Extract the [X, Y] coordinate from the center of the cell holding the provided text.  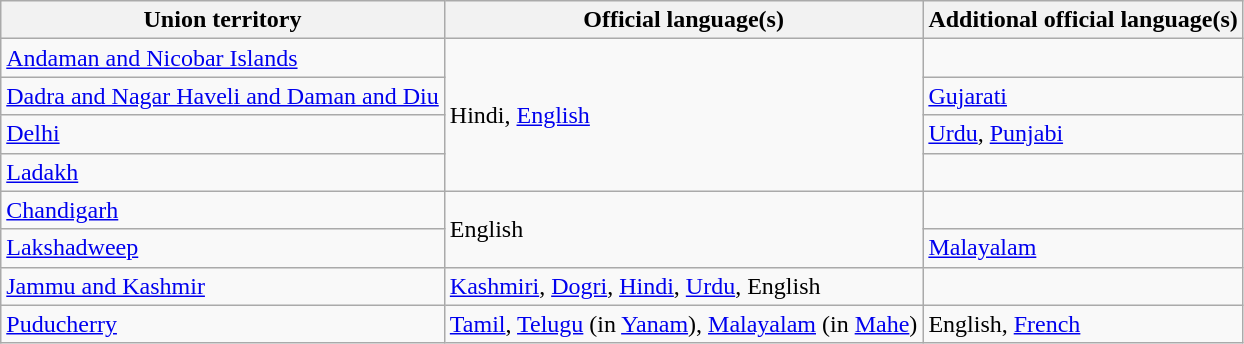
Puducherry [223, 324]
Lakshadweep [223, 248]
Additional official language(s) [1083, 20]
Official language(s) [684, 20]
Chandigarh [223, 210]
Malayalam [1083, 248]
English, French [1083, 324]
Kashmiri, Dogri, Hindi, Urdu, English [684, 286]
Hindi, English [684, 115]
Urdu, Punjabi [1083, 134]
Jammu and Kashmir [223, 286]
Andaman and Nicobar Islands [223, 58]
Ladakh [223, 172]
Gujarati [1083, 96]
Delhi [223, 134]
Union territory [223, 20]
Tamil, Telugu (in Yanam), Malayalam (in Mahe) [684, 324]
Dadra and Nagar Haveli and Daman and Diu [223, 96]
English [684, 229]
